Capture the cell that displays the provided text and extract its (x, y) central coordinate. 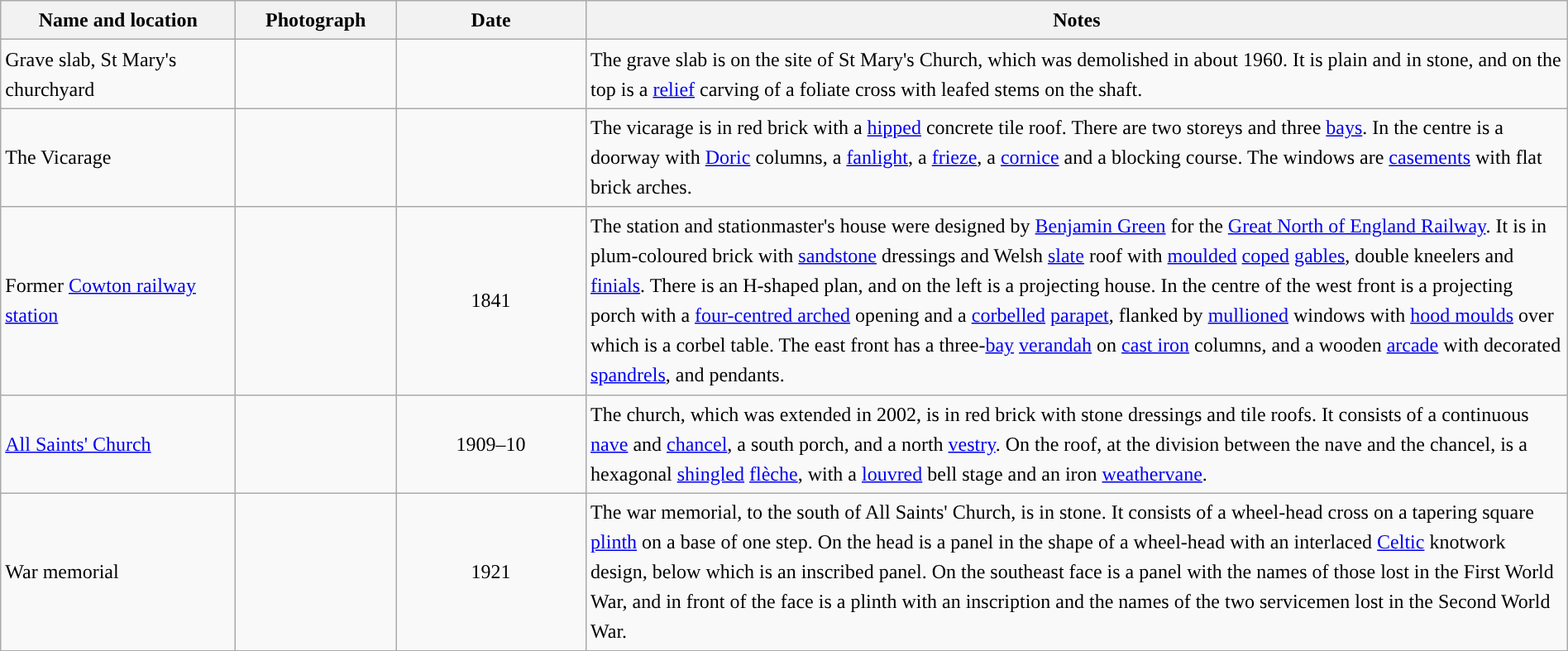
Notes (1077, 20)
1909–10 (491, 443)
All Saints' Church (118, 443)
Former Cowton railway station (118, 301)
Date (491, 20)
Name and location (118, 20)
1921 (491, 572)
1841 (491, 301)
Grave slab, St Mary's churchyard (118, 74)
Photograph (316, 20)
War memorial (118, 572)
The Vicarage (118, 157)
